From the cell containing the given text, extract its center point as (X, Y) coordinate. 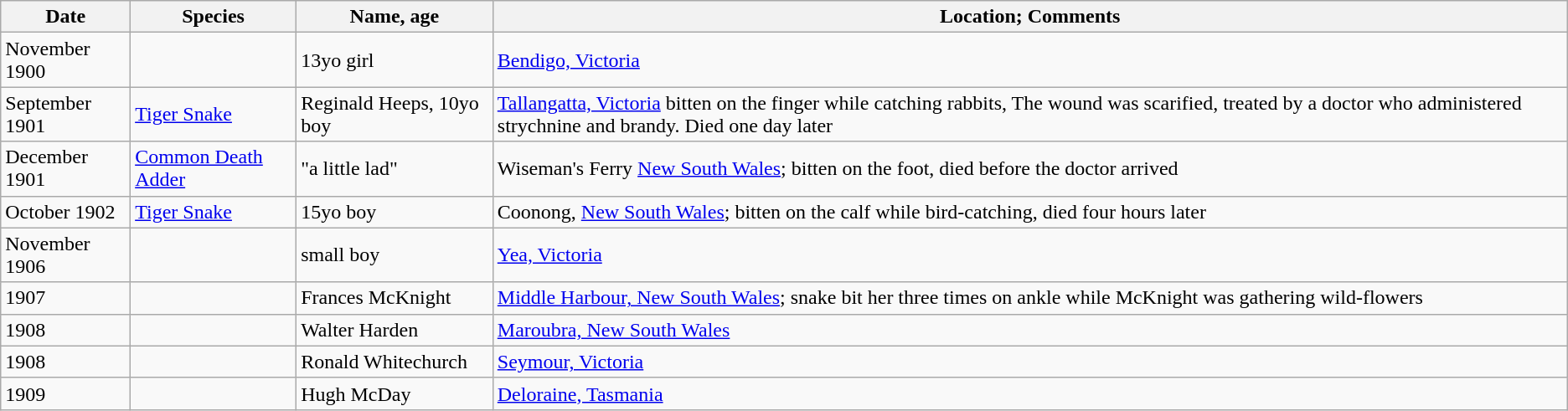
October 1902 (65, 212)
Species (214, 17)
Hugh McDay (395, 393)
Wiseman's Ferry New South Wales; bitten on the foot, died before the doctor arrived (1030, 169)
Yea, Victoria (1030, 254)
September 1901 (65, 114)
November 1900 (65, 60)
Seymour, Victoria (1030, 362)
Walter Harden (395, 330)
Deloraine, Tasmania (1030, 393)
Name, age (395, 17)
Reginald Heeps, 10yo boy (395, 114)
1909 (65, 393)
Middle Harbour, New South Wales; snake bit her three times on ankle while McKnight was gathering wild-flowers (1030, 298)
small boy (395, 254)
15yo boy (395, 212)
13yo girl (395, 60)
Coonong, New South Wales; bitten on the calf while bird-catching, died four hours later (1030, 212)
Location; Comments (1030, 17)
Common Death Adder (214, 169)
Bendigo, Victoria (1030, 60)
November 1906 (65, 254)
Frances McKnight (395, 298)
December 1901 (65, 169)
1907 (65, 298)
Date (65, 17)
Maroubra, New South Wales (1030, 330)
Ronald Whitechurch (395, 362)
"a little lad" (395, 169)
